Return the (x, y) coordinate for the center point of the cell that contains the specified text.  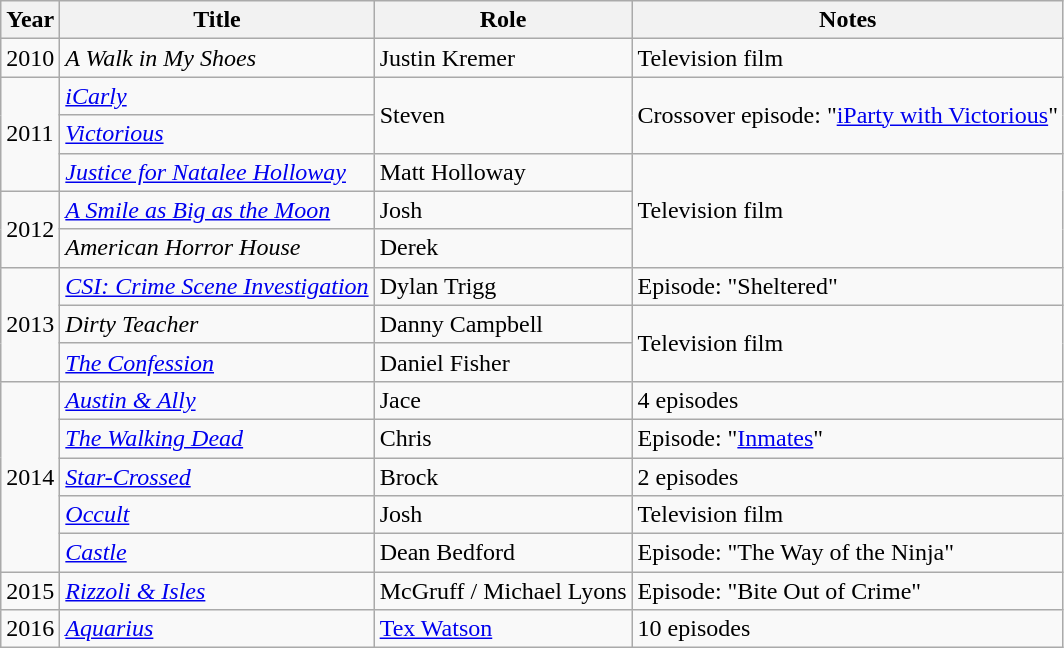
Aquarius (217, 629)
Role (503, 20)
Dean Bedford (503, 553)
Year (30, 20)
2016 (30, 629)
A Walk in My Shoes (217, 58)
2014 (30, 476)
10 episodes (848, 629)
Episode: "Sheltered" (848, 286)
Danny Campbell (503, 324)
Jace (503, 400)
Justice for Natalee Holloway (217, 172)
Occult (217, 515)
Dylan Trigg (503, 286)
Austin & Ally (217, 400)
Steven (503, 115)
Matt Holloway (503, 172)
Brock (503, 477)
Star-Crossed (217, 477)
American Horror House (217, 248)
Episode: "The Way of the Ninja" (848, 553)
2012 (30, 229)
Episode: "Inmates" (848, 438)
Daniel Fisher (503, 362)
The Confession (217, 362)
Episode: "Bite Out of Crime" (848, 591)
2 episodes (848, 477)
Rizzoli & Isles (217, 591)
Derek (503, 248)
iCarly (217, 96)
2013 (30, 324)
Title (217, 20)
Chris (503, 438)
Castle (217, 553)
Tex Watson (503, 629)
Victorious (217, 134)
2015 (30, 591)
A Smile as Big as the Moon (217, 210)
Crossover episode: "iParty with Victorious" (848, 115)
The Walking Dead (217, 438)
4 episodes (848, 400)
McGruff / Michael Lyons (503, 591)
Notes (848, 20)
Justin Kremer (503, 58)
Dirty Teacher (217, 324)
2010 (30, 58)
2011 (30, 134)
CSI: Crime Scene Investigation (217, 286)
